Locate the cell with the specified text and output its [x, y] center coordinate. 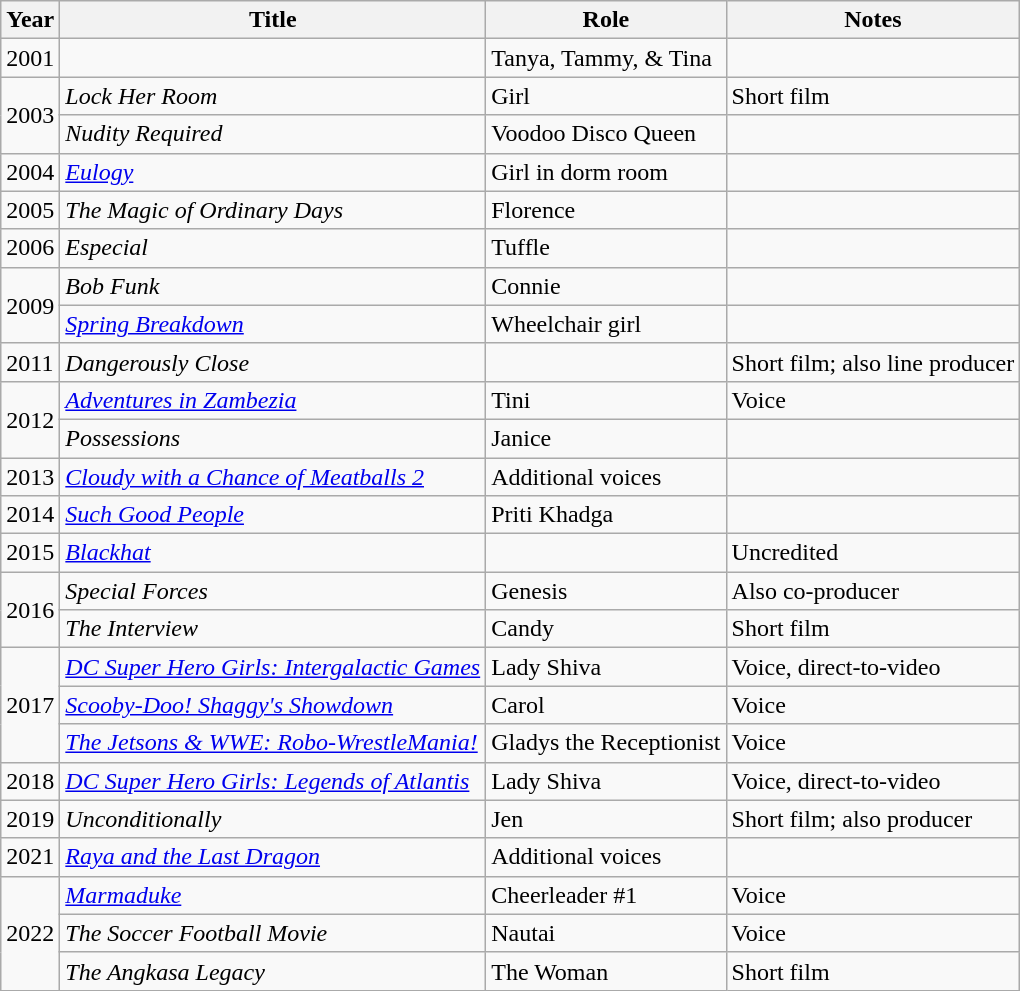
Tuffle [606, 248]
Raya and the Last Dragon [273, 857]
The Jetsons & WWE: Robo-WrestleMania! [273, 743]
The Soccer Football Movie [273, 933]
Uncredited [873, 553]
Cloudy with a Chance of Meatballs 2 [273, 477]
Blackhat [273, 553]
Priti Khadga [606, 515]
Possessions [273, 438]
2012 [30, 419]
Nudity Required [273, 134]
Carol [606, 705]
Spring Breakdown [273, 324]
2004 [30, 172]
2019 [30, 819]
Role [606, 20]
Short film; also producer [873, 819]
Cheerleader #1 [606, 895]
Girl in dorm room [606, 172]
Tanya, Tammy, & Tina [606, 58]
The Angkasa Legacy [273, 971]
Eulogy [273, 172]
2017 [30, 705]
Florence [606, 210]
The Woman [606, 971]
Candy [606, 629]
Notes [873, 20]
2006 [30, 248]
Connie [606, 286]
2001 [30, 58]
Girl [606, 96]
2016 [30, 610]
Unconditionally [273, 819]
Tini [606, 400]
DC Super Hero Girls: Intergalactic Games [273, 667]
Scooby-Doo! Shaggy's Showdown [273, 705]
Such Good People [273, 515]
Genesis [606, 591]
Nautai [606, 933]
Adventures in Zambezia [273, 400]
Marmaduke [273, 895]
2011 [30, 362]
Gladys the Receptionist [606, 743]
Short film; also line producer [873, 362]
2009 [30, 305]
Janice [606, 438]
2005 [30, 210]
2018 [30, 781]
2021 [30, 857]
DC Super Hero Girls: Legends of Atlantis [273, 781]
2013 [30, 477]
Dangerously Close [273, 362]
Year [30, 20]
Lock Her Room [273, 96]
Special Forces [273, 591]
Especial [273, 248]
Wheelchair girl [606, 324]
The Interview [273, 629]
2022 [30, 933]
2014 [30, 515]
Jen [606, 819]
Also co-producer [873, 591]
The Magic of Ordinary Days [273, 210]
Bob Funk [273, 286]
2003 [30, 115]
2015 [30, 553]
Voodoo Disco Queen [606, 134]
Title [273, 20]
